Return the [x, y] coordinate for the center point of the cell that contains the specified text.  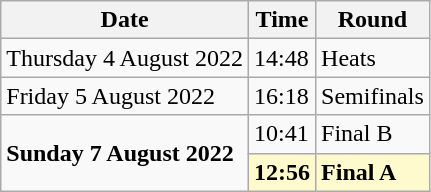
Final B [373, 134]
Round [373, 20]
Sunday 7 August 2022 [125, 153]
12:56 [282, 172]
Final A [373, 172]
Semifinals [373, 96]
Date [125, 20]
16:18 [282, 96]
Thursday 4 August 2022 [125, 58]
10:41 [282, 134]
Time [282, 20]
Heats [373, 58]
Friday 5 August 2022 [125, 96]
14:48 [282, 58]
